Extract the [x, y] coordinate from the center of the cell holding the provided text.  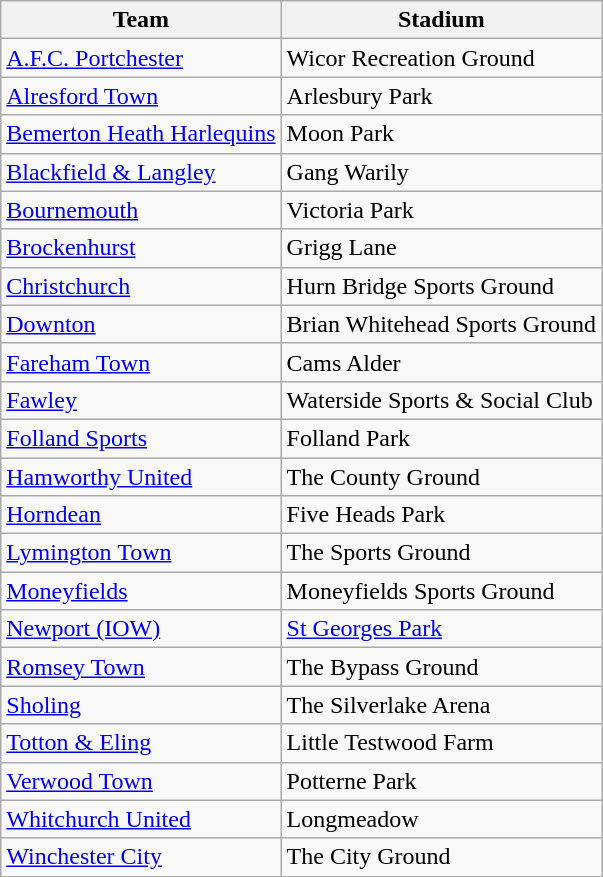
Totton & Eling [141, 743]
Potterne Park [442, 781]
Fawley [141, 400]
Gang Warily [442, 172]
The County Ground [442, 477]
Brian Whitehead Sports Ground [442, 324]
Brockenhurst [141, 248]
Grigg Lane [442, 248]
Blackfield & Langley [141, 172]
Little Testwood Farm [442, 743]
Moneyfields [141, 591]
Hamworthy United [141, 477]
Five Heads Park [442, 515]
Team [141, 20]
Christchurch [141, 286]
The Bypass Ground [442, 667]
Horndean [141, 515]
Hurn Bridge Sports Ground [442, 286]
Moon Park [442, 134]
Arlesbury Park [442, 96]
Longmeadow [442, 819]
Downton [141, 324]
Newport (IOW) [141, 629]
Cams Alder [442, 362]
The City Ground [442, 857]
Moneyfields Sports Ground [442, 591]
Lymington Town [141, 553]
Bemerton Heath Harlequins [141, 134]
Folland Sports [141, 438]
Whitchurch United [141, 819]
Victoria Park [442, 210]
Alresford Town [141, 96]
The Silverlake Arena [442, 705]
Fareham Town [141, 362]
St Georges Park [442, 629]
The Sports Ground [442, 553]
Verwood Town [141, 781]
Winchester City [141, 857]
Romsey Town [141, 667]
A.F.C. Portchester [141, 58]
Sholing [141, 705]
Bournemouth [141, 210]
Wicor Recreation Ground [442, 58]
Stadium [442, 20]
Waterside Sports & Social Club [442, 400]
Folland Park [442, 438]
